Search for the cell housing the specified text and yield its [x, y] center coordinate. 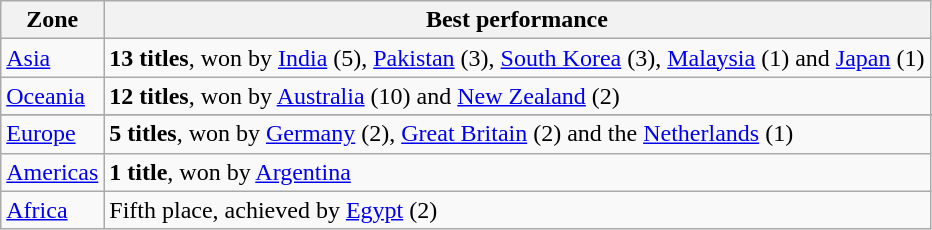
1 title, won by Argentina [517, 172]
13 titles, won by India (5), Pakistan (3), South Korea (3), Malaysia (1) and Japan (1) [517, 58]
Zone [52, 20]
Best performance [517, 20]
5 titles, won by Germany (2), Great Britain (2) and the Netherlands (1) [517, 134]
Africa [52, 210]
Oceania [52, 96]
Fifth place, achieved by Egypt (2) [517, 210]
Americas [52, 172]
12 titles, won by Australia (10) and New Zealand (2) [517, 96]
Europe [52, 134]
Asia [52, 58]
